Find where the given text appears and provide that cell's center as (x, y) coordinate. 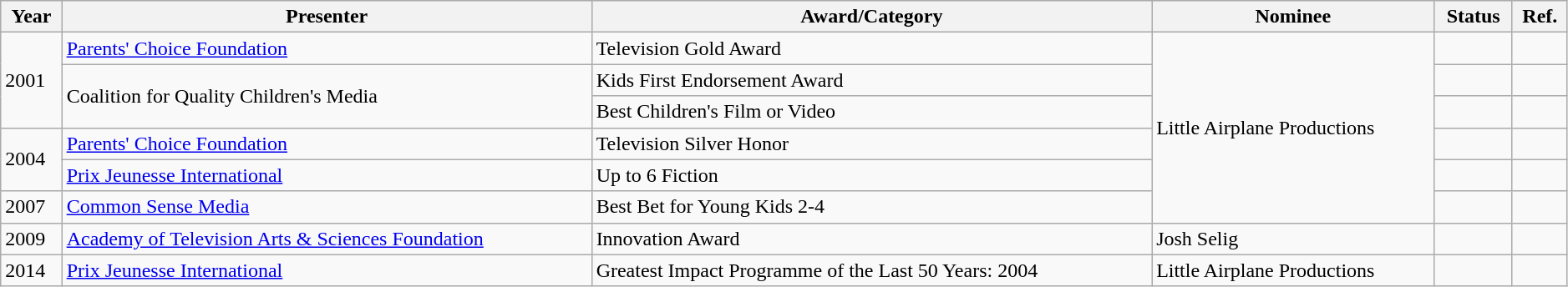
2007 (32, 207)
2004 (32, 159)
Greatest Impact Programme of the Last 50 Years: 2004 (871, 270)
Academy of Television Arts & Sciences Foundation (327, 239)
Common Sense Media (327, 207)
2014 (32, 270)
Year (32, 17)
Award/Category (871, 17)
Best Children's Film or Video (871, 112)
2001 (32, 80)
Television Gold Award (871, 48)
Josh Selig (1293, 239)
Nominee (1293, 17)
Presenter (327, 17)
Kids First Endorsement Award (871, 80)
Television Silver Honor (871, 143)
Ref. (1540, 17)
Coalition for Quality Children's Media (327, 96)
2009 (32, 239)
Innovation Award (871, 239)
Status (1474, 17)
Best Bet for Young Kids 2-4 (871, 207)
Up to 6 Fiction (871, 175)
